Return the (X, Y) coordinate for the center point of the cell that contains the specified text.  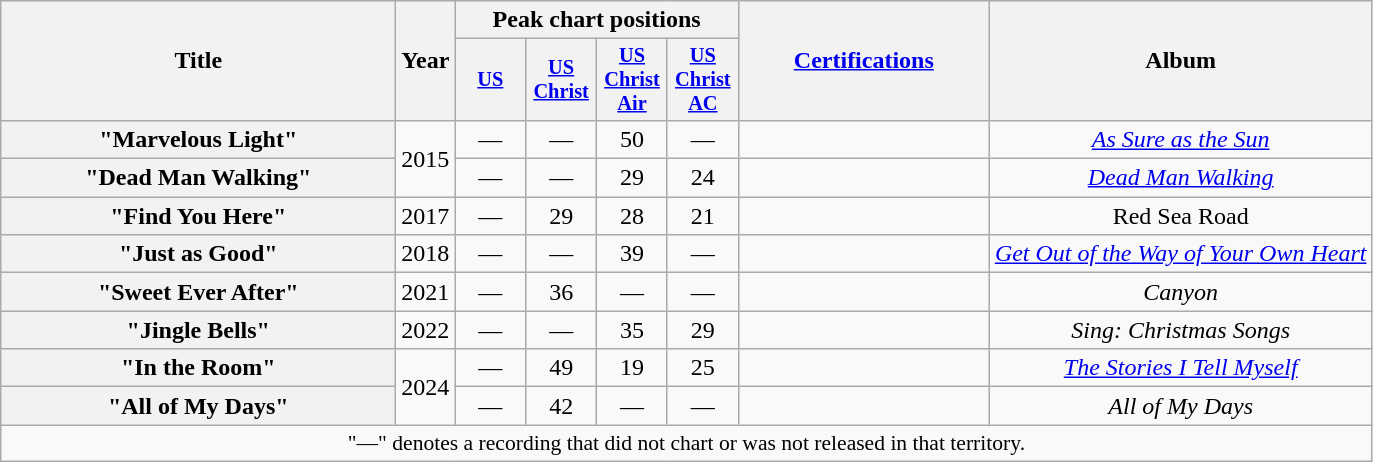
Get Out of the Way of Your Own Heart (1180, 254)
35 (632, 330)
"Jingle Bells" (198, 330)
"Marvelous Light" (198, 139)
49 (562, 368)
"Dead Man Walking" (198, 178)
USChrist (562, 80)
Peak chart positions (596, 20)
Year (426, 61)
36 (562, 292)
2024 (426, 387)
50 (632, 139)
Sing: Christmas Songs (1180, 330)
"Sweet Ever After" (198, 292)
Red Sea Road (1180, 216)
As Sure as the Sun (1180, 139)
Title (198, 61)
39 (632, 254)
US (490, 80)
Dead Man Walking (1180, 178)
2015 (426, 158)
2022 (426, 330)
28 (632, 216)
2021 (426, 292)
42 (562, 406)
Certifications (864, 61)
24 (702, 178)
"—" denotes a recording that did not chart or was not released in that territory. (686, 443)
2017 (426, 216)
"In the Room" (198, 368)
The Stories I Tell Myself (1180, 368)
"Just as Good" (198, 254)
19 (632, 368)
USChristAC (702, 80)
"All of My Days" (198, 406)
"Find You Here" (198, 216)
All of My Days (1180, 406)
Album (1180, 61)
25 (702, 368)
Canyon (1180, 292)
USChristAir (632, 80)
21 (702, 216)
2018 (426, 254)
